Provide the [x, y] coordinate of the cell's center where the given text is located.  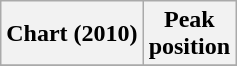
Chart (2010) [72, 34]
Peakposition [189, 34]
